Extract the [x, y] coordinate from the center of the cell holding the provided text.  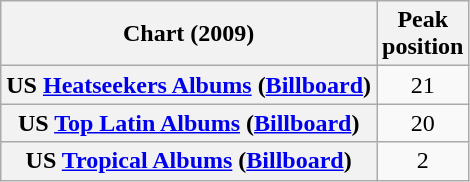
US Top Latin Albums (Billboard) [189, 123]
Chart (2009) [189, 34]
Peakposition [422, 34]
US Tropical Albums (Billboard) [189, 161]
2 [422, 161]
20 [422, 123]
21 [422, 85]
US Heatseekers Albums (Billboard) [189, 85]
